Identify which cell holds the provided text, then report its [x, y] central coordinate. 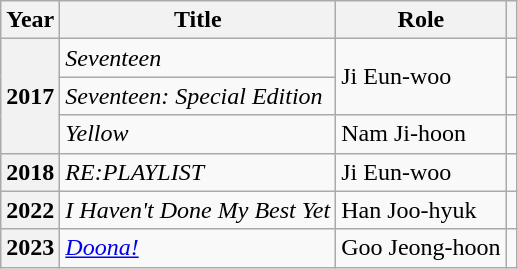
Seventeen: Special Edition [198, 96]
Nam Ji-hoon [421, 134]
2017 [30, 96]
Seventeen [198, 58]
RE:PLAYLIST [198, 172]
Han Joo-hyuk [421, 210]
2018 [30, 172]
I Haven't Done My Best Yet [198, 210]
Title [198, 20]
Yellow [198, 134]
2022 [30, 210]
Doona! [198, 248]
Goo Jeong-hoon [421, 248]
2023 [30, 248]
Year [30, 20]
Role [421, 20]
